Scan for the cell matching the given text and deliver its [X, Y] coordinate at center. 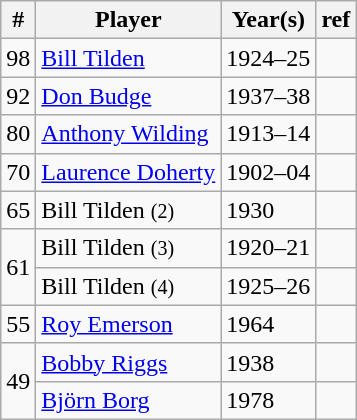
92 [18, 96]
1913–14 [268, 134]
1938 [268, 362]
49 [18, 381]
70 [18, 172]
Bobby Riggs [128, 362]
1925–26 [268, 286]
1978 [268, 400]
Anthony Wilding [128, 134]
61 [18, 267]
Don Budge [128, 96]
1902–04 [268, 172]
# [18, 20]
65 [18, 210]
Björn Borg [128, 400]
55 [18, 324]
Bill Tilden (3) [128, 248]
1937–38 [268, 96]
Laurence Doherty [128, 172]
Bill Tilden (2) [128, 210]
Bill Tilden [128, 58]
Player [128, 20]
1930 [268, 210]
1924–25 [268, 58]
ref [336, 20]
1964 [268, 324]
Bill Tilden (4) [128, 286]
1920–21 [268, 248]
98 [18, 58]
Year(s) [268, 20]
80 [18, 134]
Roy Emerson [128, 324]
